Determine the [x, y] coordinate at the center of the cell enclosing the given text.  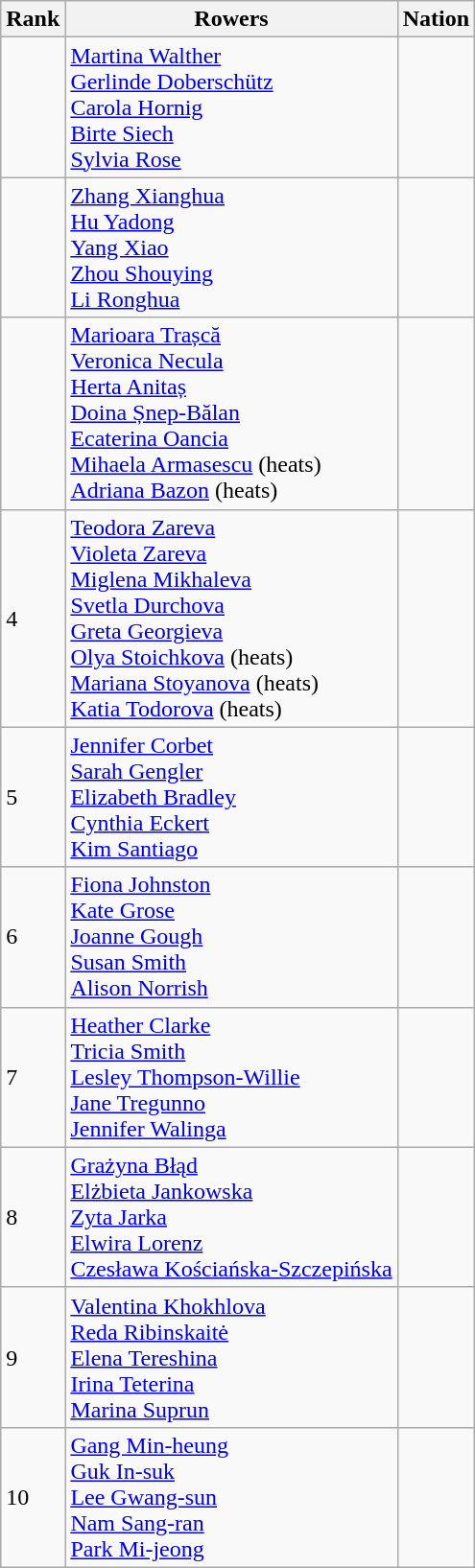
Nation [436, 19]
10 [33, 1497]
Teodora ZarevaVioleta ZarevaMiglena MikhalevaSvetla DurchovaGreta GeorgievaOlya Stoichkova (heats)Mariana Stoyanova (heats)Katia Todorova (heats) [231, 618]
Marioara TrașcăVeronica NeculaHerta AnitașDoina Șnep-BălanEcaterina OanciaMihaela Armasescu (heats)Adriana Bazon (heats) [231, 413]
5 [33, 797]
7 [33, 1077]
Martina WaltherGerlinde DoberschützCarola HornigBirte SiechSylvia Rose [231, 107]
4 [33, 618]
6 [33, 937]
8 [33, 1217]
Jennifer CorbetSarah GenglerElizabeth BradleyCynthia EckertKim Santiago [231, 797]
9 [33, 1357]
Gang Min-heungGuk In-sukLee Gwang-sunNam Sang-ranPark Mi-jeong [231, 1497]
Zhang XianghuaHu YadongYang XiaoZhou ShouyingLi Ronghua [231, 247]
Valentina KhokhlovaReda RibinskaitėElena TereshinaIrina TeterinaMarina Suprun [231, 1357]
Fiona JohnstonKate GroseJoanne GoughSusan SmithAlison Norrish [231, 937]
Grażyna BłądElżbieta JankowskaZyta JarkaElwira LorenzCzesława Kościańska-Szczepińska [231, 1217]
Rank [33, 19]
Heather ClarkeTricia SmithLesley Thompson-WillieJane TregunnoJennifer Walinga [231, 1077]
Rowers [231, 19]
